Find where the given text appears and provide that cell's center as (x, y) coordinate. 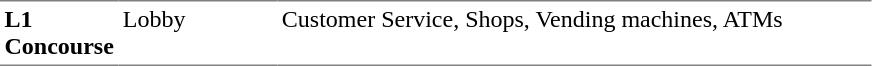
Lobby (198, 33)
Customer Service, Shops, Vending machines, ATMs (574, 33)
L1Concourse (59, 33)
